Extract the (X, Y) coordinate from the center of the cell holding the provided text.  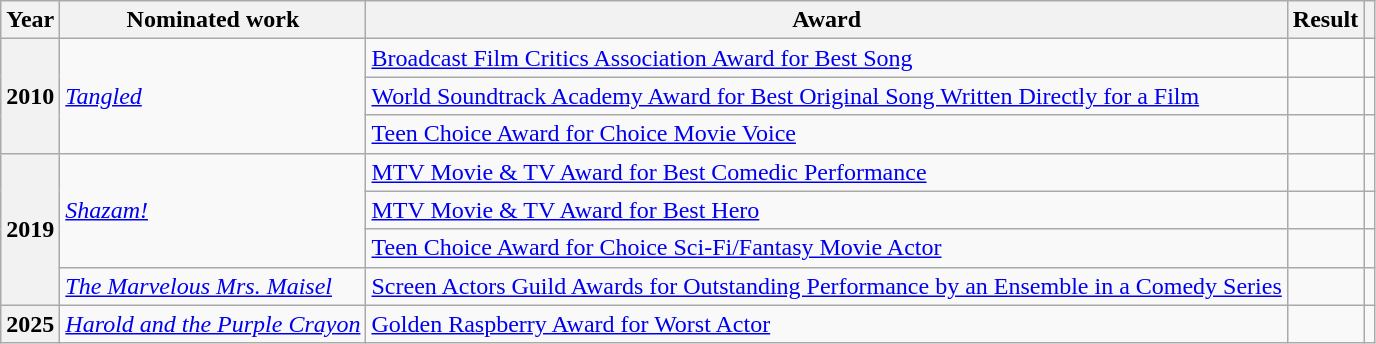
Nominated work (213, 20)
Harold and the Purple Crayon (213, 324)
Result (1325, 20)
MTV Movie & TV Award for Best Comedic Performance (826, 172)
Broadcast Film Critics Association Award for Best Song (826, 58)
Year (30, 20)
Tangled (213, 96)
Screen Actors Guild Awards for Outstanding Performance by an Ensemble in a Comedy Series (826, 286)
The Marvelous Mrs. Maisel (213, 286)
2010 (30, 96)
World Soundtrack Academy Award for Best Original Song Written Directly for a Film (826, 96)
Teen Choice Award for Choice Movie Voice (826, 134)
Award (826, 20)
2019 (30, 229)
MTV Movie & TV Award for Best Hero (826, 210)
Golden Raspberry Award for Worst Actor (826, 324)
Shazam! (213, 210)
2025 (30, 324)
Teen Choice Award for Choice Sci-Fi/Fantasy Movie Actor (826, 248)
